Output the (x, y) coordinate of the center of the cell containing the given text.  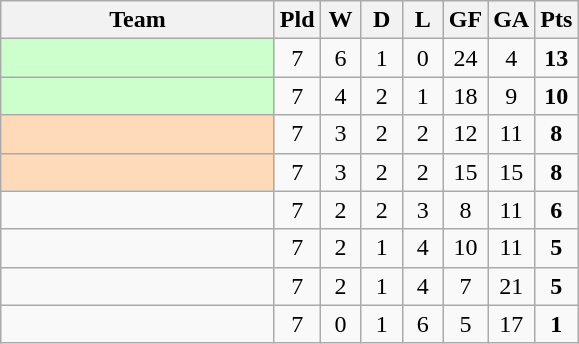
21 (512, 286)
W (340, 20)
17 (512, 324)
Team (138, 20)
18 (465, 96)
9 (512, 96)
24 (465, 58)
GA (512, 20)
L (422, 20)
GF (465, 20)
13 (556, 58)
D (382, 20)
Pts (556, 20)
12 (465, 134)
Pld (297, 20)
